For the text-containing cell, return its midpoint in (x, y) coordinate format. 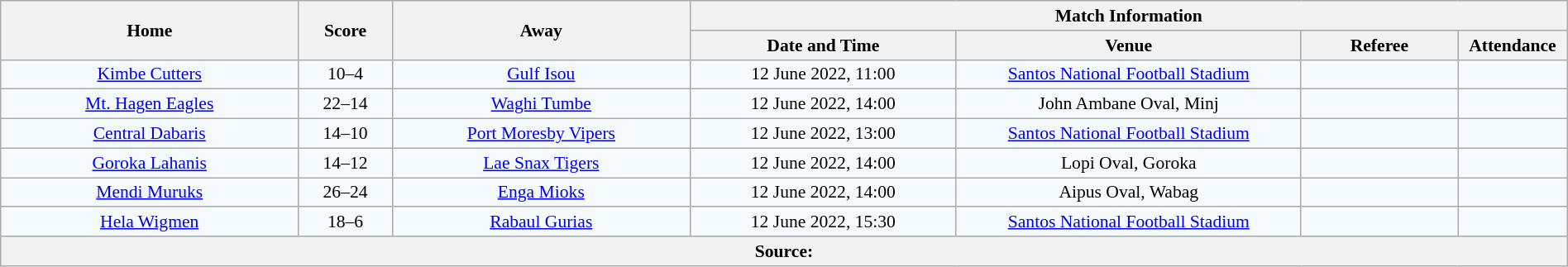
Enga Mioks (541, 193)
26–24 (346, 193)
Mendi Muruks (150, 193)
Waghi Tumbe (541, 104)
Referee (1379, 45)
14–12 (346, 163)
12 June 2022, 15:30 (823, 222)
Goroka Lahanis (150, 163)
10–4 (346, 74)
Lae Snax Tigers (541, 163)
Aipus Oval, Wabag (1128, 193)
Lopi Oval, Goroka (1128, 163)
Match Information (1128, 16)
Date and Time (823, 45)
Venue (1128, 45)
Port Moresby Vipers (541, 134)
Rabaul Gurias (541, 222)
Central Dabaris (150, 134)
Kimbe Cutters (150, 74)
Gulf Isou (541, 74)
12 June 2022, 11:00 (823, 74)
Home (150, 30)
Hela Wigmen (150, 222)
18–6 (346, 222)
Mt. Hagen Eagles (150, 104)
Attendance (1513, 45)
Source: (784, 251)
Score (346, 30)
14–10 (346, 134)
John Ambane Oval, Minj (1128, 104)
22–14 (346, 104)
12 June 2022, 13:00 (823, 134)
Away (541, 30)
